Find where the given text appears and provide that cell's center as [x, y] coordinate. 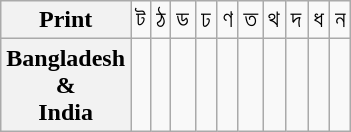
ধ [319, 20]
ণ [228, 20]
ত [250, 20]
ড [184, 20]
Bangladesh&India [66, 85]
Print [66, 20]
থ [274, 20]
দ [297, 20]
ঢ [206, 20]
ন [340, 20]
ট [141, 20]
ঠ [161, 20]
